Pinpoint the cell where the given text exists, returning its [x, y] midpoint coordinate. 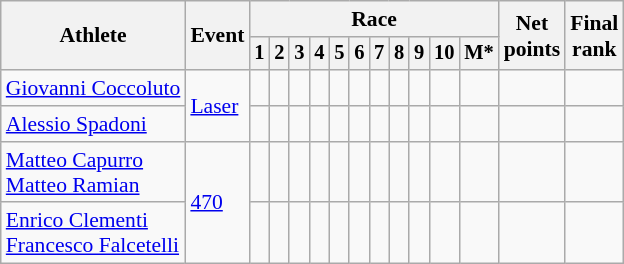
2 [279, 54]
8 [399, 54]
9 [419, 54]
Netpoints [532, 36]
Giovanni Coccoluto [94, 88]
M* [478, 54]
1 [259, 54]
4 [319, 54]
Enrico ClementiFrancesco Falcetelli [94, 234]
Matteo CapurroMatteo Ramian [94, 172]
Event [217, 36]
Athlete [94, 36]
7 [379, 54]
Laser [217, 106]
Finalrank [594, 36]
3 [299, 54]
6 [359, 54]
470 [217, 203]
Race [374, 19]
Alessio Spadoni [94, 124]
10 [444, 54]
5 [339, 54]
